Scan for the cell matching the given text and deliver its [X, Y] coordinate at center. 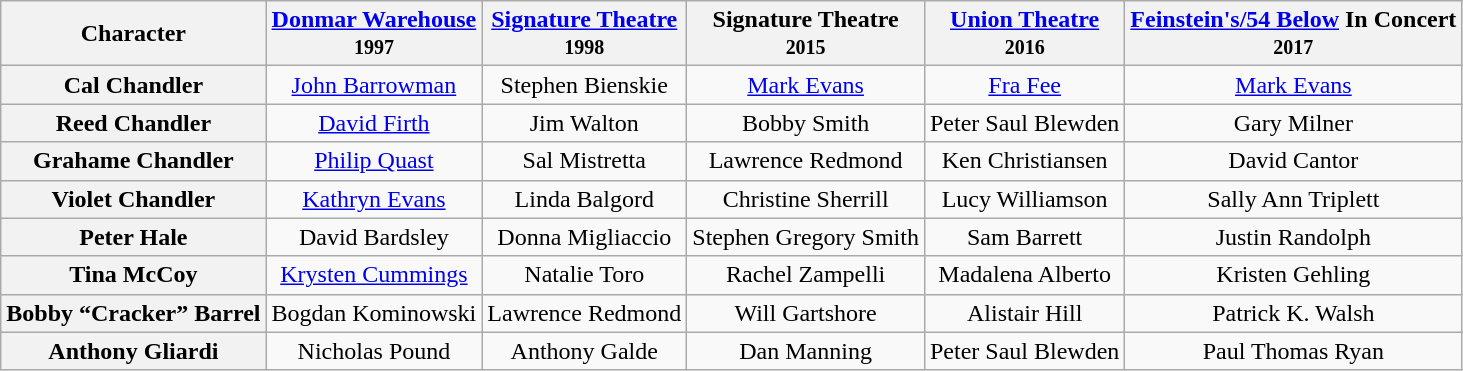
Anthony Galde [584, 351]
Fra Fee [1024, 85]
Patrick K. Walsh [1294, 313]
Signature Theatre 2015 [806, 34]
Philip Quast [374, 161]
Alistair Hill [1024, 313]
Dan Manning [806, 351]
Grahame Chandler [134, 161]
Christine Sherrill [806, 199]
Sal Mistretta [584, 161]
Reed Chandler [134, 123]
Lucy Williamson [1024, 199]
Union Theatre 2016 [1024, 34]
Krysten Cummings [374, 275]
Violet Chandler [134, 199]
Kathryn Evans [374, 199]
Madalena Alberto [1024, 275]
Character [134, 34]
David Bardsley [374, 237]
Donmar Warehouse 1997 [374, 34]
Signature Theatre 1998 [584, 34]
David Firth [374, 123]
Bobby Smith [806, 123]
Jim Walton [584, 123]
Peter Hale [134, 237]
Tina McCoy [134, 275]
Stephen Gregory Smith [806, 237]
Rachel Zampelli [806, 275]
Donna Migliaccio [584, 237]
Stephen Bienskie [584, 85]
Will Gartshore [806, 313]
Anthony Gliardi [134, 351]
Cal Chandler [134, 85]
Natalie Toro [584, 275]
Justin Randolph [1294, 237]
Paul Thomas Ryan [1294, 351]
David Cantor [1294, 161]
Kristen Gehling [1294, 275]
Sally Ann Triplett [1294, 199]
John Barrowman [374, 85]
Linda Balgord [584, 199]
Sam Barrett [1024, 237]
Feinstein's/54 Below In Concert 2017 [1294, 34]
Gary Milner [1294, 123]
Ken Christiansen [1024, 161]
Nicholas Pound [374, 351]
Bobby “Cracker” Barrel [134, 313]
Bogdan Kominowski [374, 313]
